Return the [X, Y] coordinate for the center point of the cell that contains the specified text.  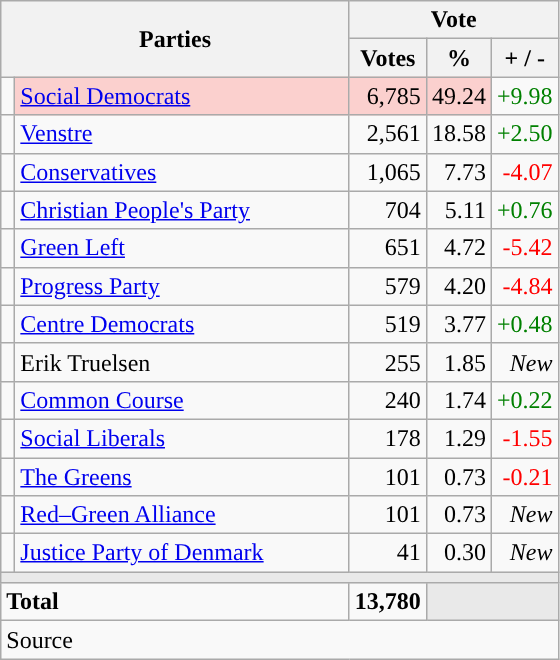
-4.84 [524, 286]
Red–Green Alliance [182, 515]
519 [388, 324]
+0.76 [524, 210]
-1.55 [524, 438]
1.74 [458, 400]
Justice Party of Denmark [182, 553]
5.11 [458, 210]
Progress Party [182, 286]
-5.42 [524, 248]
178 [388, 438]
Common Course [182, 400]
1.85 [458, 362]
% [458, 58]
41 [388, 553]
+9.98 [524, 96]
18.58 [458, 134]
Centre Democrats [182, 324]
0.30 [458, 553]
Venstre [182, 134]
Social Democrats [182, 96]
+0.48 [524, 324]
704 [388, 210]
Votes [388, 58]
+0.22 [524, 400]
+2.50 [524, 134]
651 [388, 248]
3.77 [458, 324]
Erik Truelsen [182, 362]
Parties [176, 39]
-4.07 [524, 172]
Source [280, 640]
+ / - [524, 58]
49.24 [458, 96]
4.20 [458, 286]
2,561 [388, 134]
1,065 [388, 172]
Social Liberals [182, 438]
7.73 [458, 172]
Conservatives [182, 172]
1.29 [458, 438]
240 [388, 400]
The Greens [182, 477]
-0.21 [524, 477]
Total [176, 602]
Green Left [182, 248]
13,780 [388, 602]
579 [388, 286]
Vote [454, 20]
6,785 [388, 96]
Christian People's Party [182, 210]
255 [388, 362]
4.72 [458, 248]
